Provide the (x, y) coordinate of the cell's center where the given text is located.  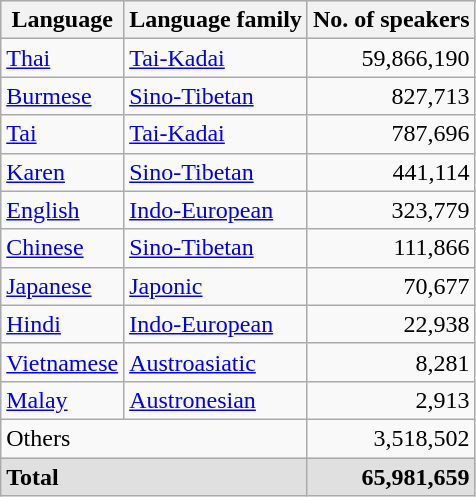
English (62, 210)
Japanese (62, 286)
8,281 (391, 362)
Language family (216, 20)
Chinese (62, 248)
Vietnamese (62, 362)
Malay (62, 400)
65,981,659 (391, 477)
Tai (62, 134)
3,518,502 (391, 438)
Japonic (216, 286)
22,938 (391, 324)
Total (154, 477)
No. of speakers (391, 20)
2,913 (391, 400)
111,866 (391, 248)
Language (62, 20)
59,866,190 (391, 58)
787,696 (391, 134)
827,713 (391, 96)
Austronesian (216, 400)
Others (154, 438)
323,779 (391, 210)
70,677 (391, 286)
441,114 (391, 172)
Austroasiatic (216, 362)
Burmese (62, 96)
Karen (62, 172)
Thai (62, 58)
Hindi (62, 324)
